Extract the (X, Y) coordinate from the center of the cell holding the provided text.  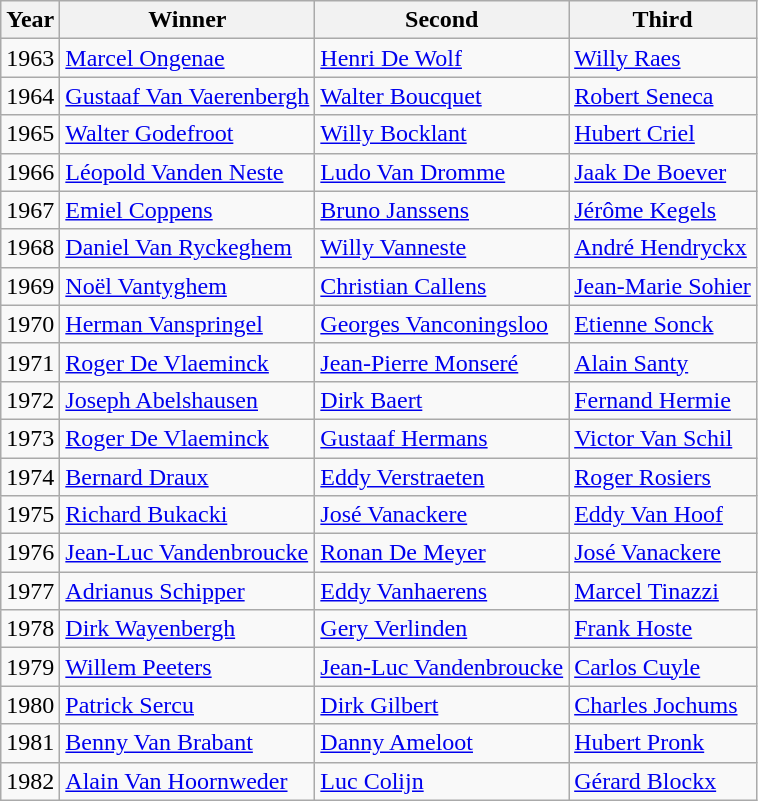
Richard Bukacki (188, 515)
Eddy Verstraeten (442, 477)
Fernand Hermie (663, 400)
Herman Vanspringel (188, 324)
Gustaaf Van Vaerenbergh (188, 96)
1965 (30, 134)
1976 (30, 553)
Bernard Draux (188, 477)
1964 (30, 96)
Frank Hoste (663, 629)
1973 (30, 438)
Benny Van Brabant (188, 743)
Dirk Baert (442, 400)
Bruno Janssens (442, 210)
Etienne Sonck (663, 324)
Willy Vanneste (442, 248)
Danny Ameloot (442, 743)
Alain Van Hoornweder (188, 781)
1971 (30, 362)
Dirk Gilbert (442, 705)
1979 (30, 667)
Jean-Marie Sohier (663, 286)
Jean-Pierre Monseré (442, 362)
Charles Jochums (663, 705)
Willy Bocklant (442, 134)
Patrick Sercu (188, 705)
Noël Vantyghem (188, 286)
1970 (30, 324)
Gérard Blockx (663, 781)
1982 (30, 781)
Emiel Coppens (188, 210)
1981 (30, 743)
1975 (30, 515)
1972 (30, 400)
1974 (30, 477)
Alain Santy (663, 362)
Hubert Pronk (663, 743)
Winner (188, 20)
André Hendryckx (663, 248)
1966 (30, 172)
1967 (30, 210)
1978 (30, 629)
1977 (30, 591)
1969 (30, 286)
1968 (30, 248)
Luc Colijn (442, 781)
Walter Boucquet (442, 96)
Eddy Van Hoof (663, 515)
Eddy Vanhaerens (442, 591)
Marcel Ongenae (188, 58)
Robert Seneca (663, 96)
Ludo Van Dromme (442, 172)
Daniel Van Ryckeghem (188, 248)
Jérôme Kegels (663, 210)
Christian Callens (442, 286)
Gery Verlinden (442, 629)
Dirk Wayenbergh (188, 629)
Adrianus Schipper (188, 591)
Georges Vanconingsloo (442, 324)
Third (663, 20)
Roger Rosiers (663, 477)
Year (30, 20)
Jaak De Boever (663, 172)
Henri De Wolf (442, 58)
Carlos Cuyle (663, 667)
Walter Godefroot (188, 134)
Willy Raes (663, 58)
Victor Van Schil (663, 438)
1980 (30, 705)
Gustaaf Hermans (442, 438)
Joseph Abelshausen (188, 400)
Hubert Criel (663, 134)
Second (442, 20)
Marcel Tinazzi (663, 591)
Ronan De Meyer (442, 553)
1963 (30, 58)
Léopold Vanden Neste (188, 172)
Willem Peeters (188, 667)
